Identify which cell holds the provided text, then report its (x, y) central coordinate. 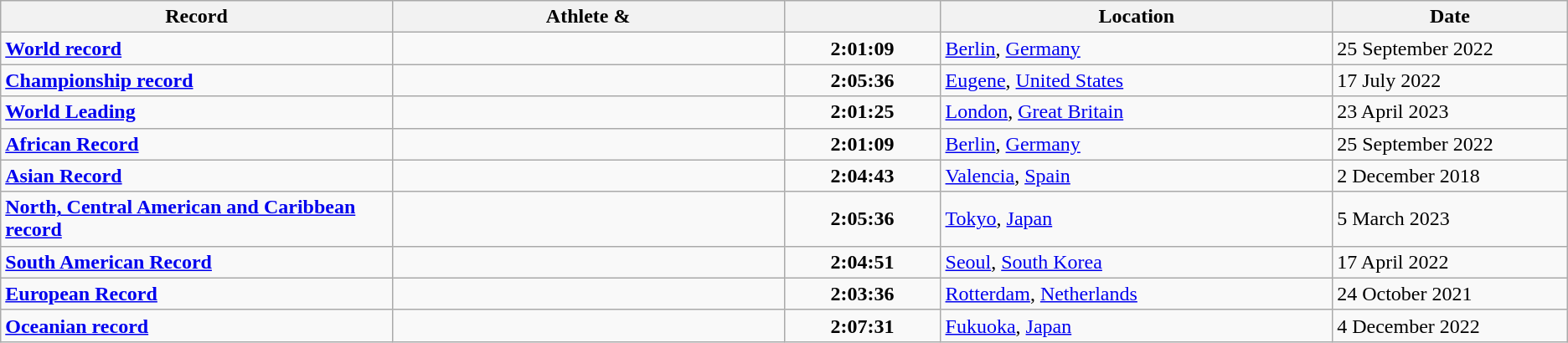
World Leading (197, 112)
5 March 2023 (1451, 219)
2:04:43 (863, 176)
World record (197, 49)
2 December 2018 (1451, 176)
Date (1451, 17)
2:03:36 (863, 294)
Athlete & (588, 17)
17 July 2022 (1451, 80)
Rotterdam, Netherlands (1137, 294)
17 April 2022 (1451, 262)
London, Great Britain (1137, 112)
Asian Record (197, 176)
23 April 2023 (1451, 112)
2:07:31 (863, 325)
Championship record (197, 80)
North, Central American and Caribbean record (197, 219)
Tokyo, Japan (1137, 219)
Location (1137, 17)
2:04:51 (863, 262)
African Record (197, 144)
Seoul, South Korea (1137, 262)
Record (197, 17)
Oceanian record (197, 325)
24 October 2021 (1451, 294)
European Record (197, 294)
2:01:25 (863, 112)
South American Record (197, 262)
4 December 2022 (1451, 325)
Fukuoka, Japan (1137, 325)
Eugene, United States (1137, 80)
Valencia, Spain (1137, 176)
